For the text-containing cell, return its midpoint in [x, y] coordinate format. 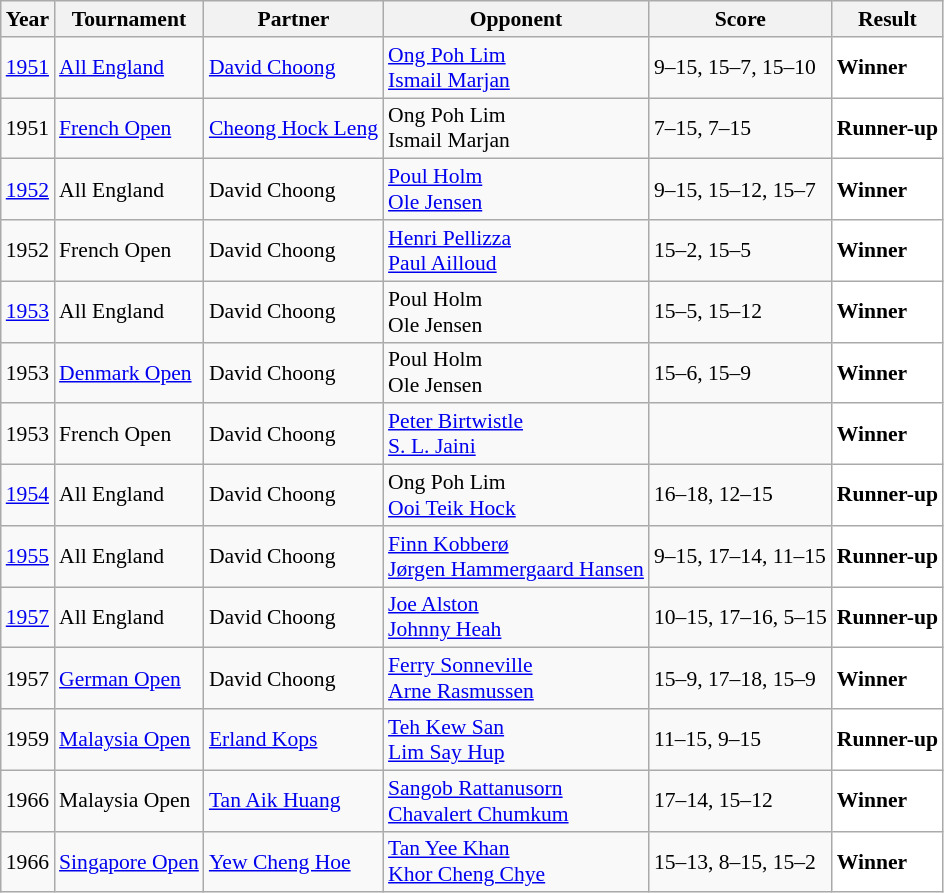
Teh Kew San Lim Say Hup [516, 740]
Henri Pellizza Paul Ailloud [516, 250]
Joe Alston Johnny Heah [516, 618]
Denmark Open [129, 372]
Sangob Rattanusorn Chavalert Chumkum [516, 800]
Partner [294, 19]
German Open [129, 678]
Yew Cheng Hoe [294, 862]
10–15, 17–16, 5–15 [740, 618]
1954 [28, 496]
1955 [28, 556]
7–15, 7–15 [740, 128]
15–5, 15–12 [740, 312]
Finn Kobberø Jørgen Hammergaard Hansen [516, 556]
Tan Yee Khan Khor Cheng Chye [516, 862]
17–14, 15–12 [740, 800]
1959 [28, 740]
Tournament [129, 19]
Opponent [516, 19]
15–13, 8–15, 15–2 [740, 862]
9–15, 15–7, 15–10 [740, 68]
Ferry Sonneville Arne Rasmussen [516, 678]
Erland Kops [294, 740]
Score [740, 19]
Peter Birtwistle S. L. Jaini [516, 434]
9–15, 15–12, 15–7 [740, 190]
Result [888, 19]
15–9, 17–18, 15–9 [740, 678]
15–6, 15–9 [740, 372]
Tan Aik Huang [294, 800]
16–18, 12–15 [740, 496]
Cheong Hock Leng [294, 128]
15–2, 15–5 [740, 250]
9–15, 17–14, 11–15 [740, 556]
11–15, 9–15 [740, 740]
Year [28, 19]
Ong Poh Lim Ooi Teik Hock [516, 496]
Singapore Open [129, 862]
